Output the [X, Y] coordinate of the center of the cell containing the given text.  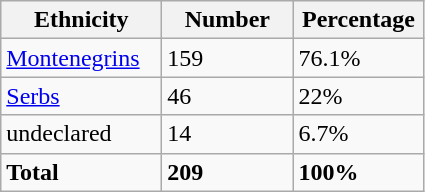
Ethnicity [82, 20]
22% [358, 96]
46 [228, 96]
undeclared [82, 134]
100% [358, 172]
159 [228, 58]
14 [228, 134]
209 [228, 172]
Percentage [358, 20]
Montenegrins [82, 58]
6.7% [358, 134]
Number [228, 20]
Total [82, 172]
76.1% [358, 58]
Serbs [82, 96]
